Provide the [X, Y] coordinate of the cell's center where the given text is located.  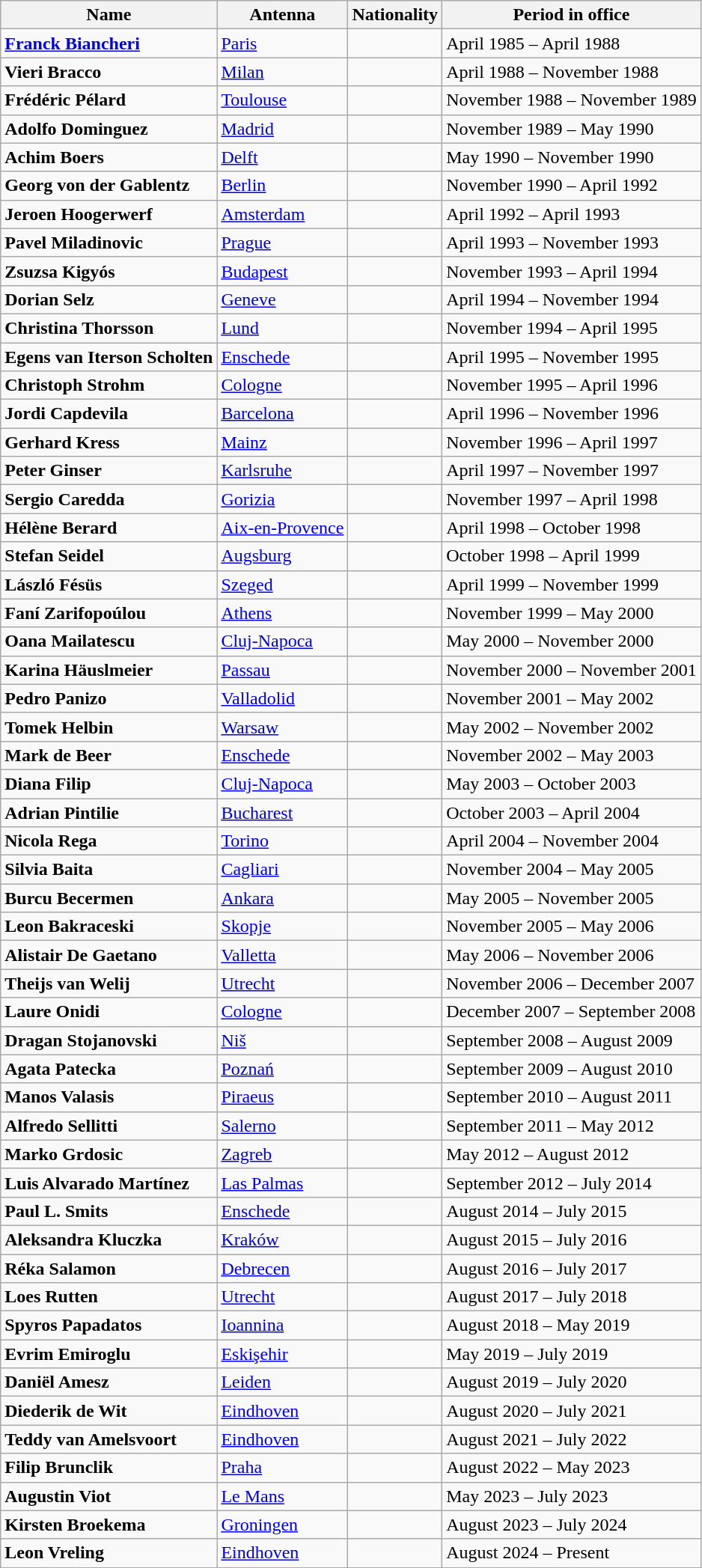
November 1996 – April 1997 [572, 442]
Cagliari [283, 870]
April 1998 – October 1998 [572, 528]
Filip Brunclik [109, 1468]
Augustin Viot [109, 1496]
Valladolid [283, 698]
May 2023 – July 2023 [572, 1496]
Eskişehir [283, 1354]
April 1992 – April 1993 [572, 214]
Prague [283, 242]
Evrim Emiroglu [109, 1354]
May 2005 – November 2005 [572, 898]
August 2018 – May 2019 [572, 1326]
Ankara [283, 898]
Barcelona [283, 414]
Paul L. Smits [109, 1211]
Paris [283, 43]
November 1994 – April 1995 [572, 328]
Tomek Helbin [109, 727]
Milan [283, 72]
April 1985 – April 1988 [572, 43]
Groningen [283, 1525]
Szeged [283, 585]
Adrian Pintilie [109, 812]
Vieri Bracco [109, 72]
Leon Bakraceski [109, 927]
Agata Patecka [109, 1069]
April 1995 – November 1995 [572, 357]
May 2006 – November 2006 [572, 955]
Warsaw [283, 727]
Geneve [283, 299]
September 2012 – July 2014 [572, 1183]
Diederik de Wit [109, 1411]
Pedro Panizo [109, 698]
April 1999 – November 1999 [572, 585]
Leon Vreling [109, 1553]
Zagreb [283, 1154]
Antenna [283, 15]
Salerno [283, 1126]
Toulouse [283, 100]
May 2019 – July 2019 [572, 1354]
Name [109, 15]
Sergio Caredda [109, 499]
November 1993 – April 1994 [572, 271]
Torino [283, 841]
Piraeus [283, 1097]
December 2007 – September 2008 [572, 1012]
Diana Filip [109, 784]
Aix-en-Provence [283, 528]
November 1999 – May 2000 [572, 613]
August 2022 – May 2023 [572, 1468]
April 1994 – November 1994 [572, 299]
August 2019 – July 2020 [572, 1382]
May 2002 – November 2002 [572, 727]
Daniël Amesz [109, 1382]
April 2004 – November 2004 [572, 841]
Manos Valasis [109, 1097]
Mark de Beer [109, 755]
Valletta [283, 955]
Kraków [283, 1239]
Adolfo Dominguez [109, 129]
Le Mans [283, 1496]
May 2000 – November 2000 [572, 641]
Aleksandra Kluczka [109, 1239]
Praha [283, 1468]
Egens van Iterson Scholten [109, 357]
Peter Ginser [109, 471]
Kirsten Broekema [109, 1525]
Georg von der Gablentz [109, 186]
April 1996 – November 1996 [572, 414]
Berlin [283, 186]
Mainz [283, 442]
September 2008 – August 2009 [572, 1040]
August 2015 – July 2016 [572, 1239]
Ioannina [283, 1326]
Las Palmas [283, 1183]
November 2000 – November 2001 [572, 670]
László Fésüs [109, 585]
November 1997 – April 1998 [572, 499]
Nationality [395, 15]
Luis Alvarado Martínez [109, 1183]
August 2017 – July 2018 [572, 1297]
Laure Onidi [109, 1012]
Poznań [283, 1069]
Oana Mailatescu [109, 641]
Delft [283, 157]
Leiden [283, 1382]
Amsterdam [283, 214]
August 2023 – July 2024 [572, 1525]
August 2014 – July 2015 [572, 1211]
Pavel Miladinovic [109, 242]
Achim Boers [109, 157]
Frédéric Pélard [109, 100]
Christina Thorsson [109, 328]
Debrecen [283, 1269]
Gerhard Kress [109, 442]
Teddy van Amelsvoort [109, 1439]
October 2003 – April 2004 [572, 812]
April 1993 – November 1993 [572, 242]
November 1995 – April 1996 [572, 385]
Hélène Berard [109, 528]
Alistair De Gaetano [109, 955]
Period in office [572, 15]
Dorian Selz [109, 299]
Faní Zarifopoúlou [109, 613]
Alfredo Sellitti [109, 1126]
October 1998 – April 1999 [572, 556]
Passau [283, 670]
Franck Biancheri [109, 43]
Christoph Strohm [109, 385]
Silvia Baita [109, 870]
Theijs van Welij [109, 983]
Marko Grdosic [109, 1154]
Madrid [283, 129]
September 2011 – May 2012 [572, 1126]
Lund [283, 328]
May 2012 – August 2012 [572, 1154]
Niš [283, 1040]
November 1990 – April 1992 [572, 186]
Budapest [283, 271]
August 2016 – July 2017 [572, 1269]
Athens [283, 613]
Réka Salamon [109, 1269]
November 2004 – May 2005 [572, 870]
Zsuzsa Kigyós [109, 271]
September 2010 – August 2011 [572, 1097]
Skopje [283, 927]
May 1990 – November 1990 [572, 157]
Gorizia [283, 499]
August 2024 – Present [572, 1553]
August 2020 – July 2021 [572, 1411]
November 2006 – December 2007 [572, 983]
November 2002 – May 2003 [572, 755]
Loes Rutten [109, 1297]
Karina Häuslmeier [109, 670]
September 2009 – August 2010 [572, 1069]
Stefan Seidel [109, 556]
Burcu Becermen [109, 898]
Nicola Rega [109, 841]
Karlsruhe [283, 471]
Jordi Capdevila [109, 414]
Augsburg [283, 556]
Spyros Papadatos [109, 1326]
April 1988 – November 1988 [572, 72]
Dragan Stojanovski [109, 1040]
May 2003 – October 2003 [572, 784]
November 2001 – May 2002 [572, 698]
Jeroen Hoogerwerf [109, 214]
November 1989 – May 1990 [572, 129]
April 1997 – November 1997 [572, 471]
November 1988 – November 1989 [572, 100]
August 2021 – July 2022 [572, 1439]
November 2005 – May 2006 [572, 927]
Bucharest [283, 812]
